From the cell containing the given text, extract its center point as [X, Y] coordinate. 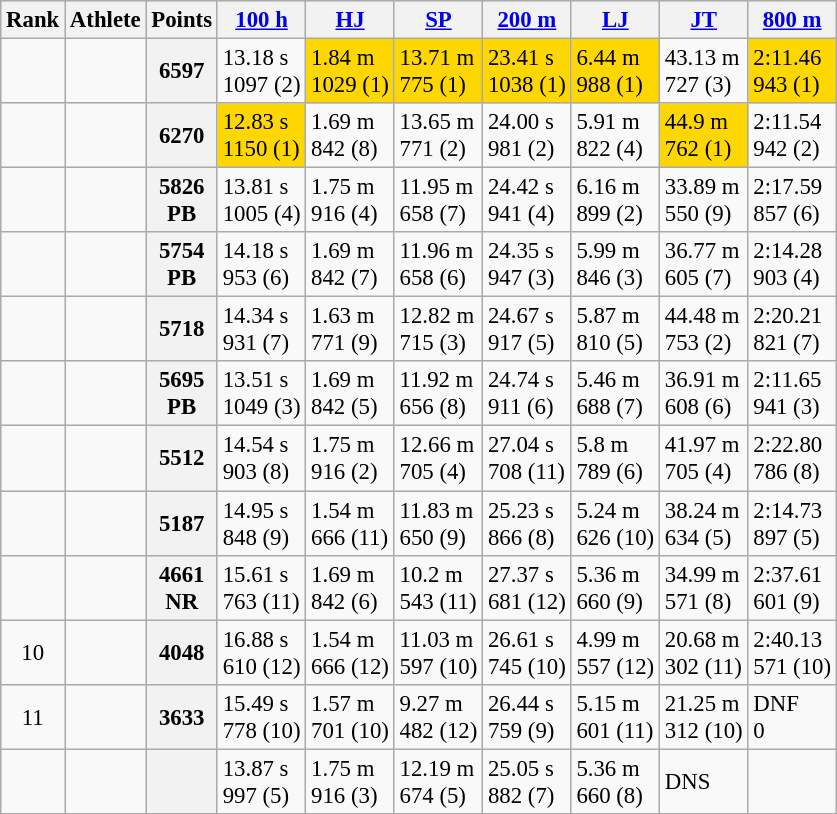
200 m [527, 20]
1.69 m842 (6) [350, 588]
44.48 m753 (2) [704, 330]
6597 [182, 72]
HJ [350, 20]
2:17.59857 (6) [792, 200]
13.18 s1097 (2) [261, 72]
12.19 m674 (5) [438, 782]
5.46 m688 (7) [615, 394]
11.03 m597 (10) [438, 652]
5695PB [182, 394]
5.99 m846 (3) [615, 264]
6270 [182, 136]
5826PB [182, 200]
2:14.28903 (4) [792, 264]
36.91 m608 (6) [704, 394]
10.2 m543 (11) [438, 588]
4.99 m557 (12) [615, 652]
2:40.13571 (10) [792, 652]
6.44 m988 (1) [615, 72]
14.54 s903 (8) [261, 458]
36.77 m605 (7) [704, 264]
24.74 s911 (6) [527, 394]
1.69 m842 (8) [350, 136]
38.24 m634 (5) [704, 524]
43.13 m727 (3) [704, 72]
27.04 s708 (11) [527, 458]
33.89 m550 (9) [704, 200]
5754PB [182, 264]
26.61 s745 (10) [527, 652]
3633 [182, 716]
13.81 s1005 (4) [261, 200]
5718 [182, 330]
27.37 s681 (12) [527, 588]
26.44 s759 (9) [527, 716]
800 m [792, 20]
5.87 m810 (5) [615, 330]
25.23 s866 (8) [527, 524]
2:22.80786 (8) [792, 458]
Points [182, 20]
14.18 s953 (6) [261, 264]
5512 [182, 458]
41.97 m705 (4) [704, 458]
11.92 m656 (8) [438, 394]
12.82 m715 (3) [438, 330]
2:11.54942 (2) [792, 136]
24.00 s981 (2) [527, 136]
24.67 s917 (5) [527, 330]
25.05 s882 (7) [527, 782]
1.63 m771 (9) [350, 330]
1.75 m916 (3) [350, 782]
11 [33, 716]
2:14.73897 (5) [792, 524]
SP [438, 20]
1.75 m916 (4) [350, 200]
5.15 m601 (11) [615, 716]
24.35 s947 (3) [527, 264]
1.69 m842 (7) [350, 264]
20.68 m302 (11) [704, 652]
2:37.61601 (9) [792, 588]
1.75 m916 (2) [350, 458]
5.36 m660 (9) [615, 588]
1.69 m842 (5) [350, 394]
Athlete [106, 20]
5.91 m822 (4) [615, 136]
JT [704, 20]
4048 [182, 652]
2:11.46943 (1) [792, 72]
16.88 s610 (12) [261, 652]
12.83 s1150 (1) [261, 136]
2:11.65941 (3) [792, 394]
13.87 s997 (5) [261, 782]
11.95 m658 (7) [438, 200]
1.84 m1029 (1) [350, 72]
DNF0 [792, 716]
5.8 m789 (6) [615, 458]
34.99 m571 (8) [704, 588]
11.83 m650 (9) [438, 524]
2:20.21821 (7) [792, 330]
1.54 m666 (11) [350, 524]
6.16 m899 (2) [615, 200]
5.36 m660 (8) [615, 782]
100 h [261, 20]
13.65 m771 (2) [438, 136]
23.41 s1038 (1) [527, 72]
12.66 m705 (4) [438, 458]
DNS [704, 782]
44.9 m762 (1) [704, 136]
Rank [33, 20]
9.27 m482 (12) [438, 716]
5.24 m626 (10) [615, 524]
1.57 m701 (10) [350, 716]
13.71 m775 (1) [438, 72]
14.95 s848 (9) [261, 524]
14.34 s931 (7) [261, 330]
15.49 s778 (10) [261, 716]
5187 [182, 524]
15.61 s763 (11) [261, 588]
LJ [615, 20]
21.25 m312 (10) [704, 716]
11.96 m658 (6) [438, 264]
13.51 s1049 (3) [261, 394]
10 [33, 652]
1.54 m666 (12) [350, 652]
24.42 s941 (4) [527, 200]
4661NR [182, 588]
